Return the [X, Y] coordinate for the center point of the cell that contains the specified text.  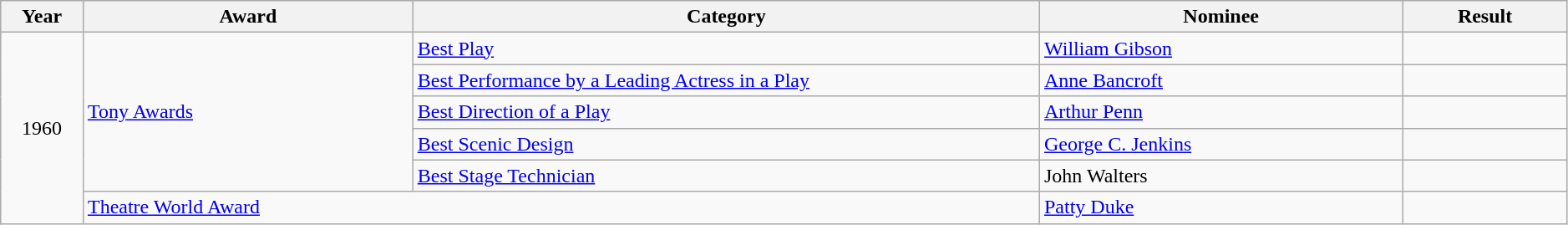
William Gibson [1220, 49]
Best Performance by a Leading Actress in a Play [726, 80]
Tony Awards [247, 112]
Result [1485, 17]
Category [726, 17]
Best Stage Technician [726, 176]
Anne Bancroft [1220, 80]
Nominee [1220, 17]
Best Play [726, 49]
Award [247, 17]
Year [42, 17]
Best Direction of a Play [726, 112]
John Walters [1220, 176]
George C. Jenkins [1220, 144]
1960 [42, 128]
Patty Duke [1220, 207]
Theatre World Award [561, 207]
Arthur Penn [1220, 112]
Best Scenic Design [726, 144]
